Return [X, Y] of the center of cell containing provided text 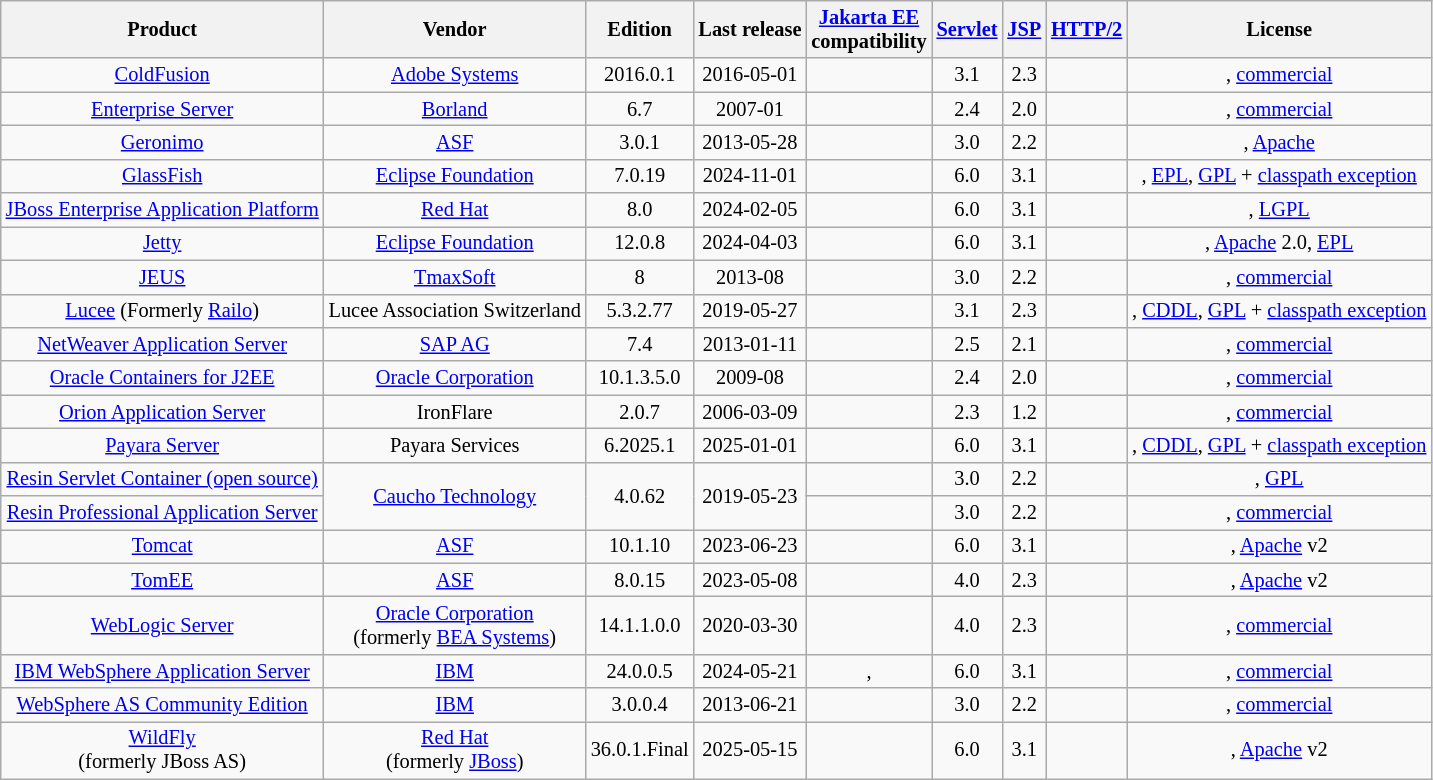
Edition [640, 29]
Red Hat(formerly JBoss) [455, 750]
2013-08 [750, 277]
WebSphere AS Community Edition [162, 705]
Tomcat [162, 546]
2016.0.1 [640, 75]
10.1.10 [640, 546]
2024-05-21 [750, 671]
Vendor [455, 29]
Resin Professional Application Server [162, 513]
14.1.1.0.0 [640, 625]
Resin Servlet Container (open source) [162, 479]
IBM WebSphere Application Server [162, 671]
2009-08 [750, 378]
6.2025.1 [640, 445]
WildFly(formerly JBoss AS) [162, 750]
Lucee Association Switzerland [455, 311]
2024-11-01 [750, 176]
1.2 [1024, 412]
2025-05-15 [750, 750]
GlassFish [162, 176]
2025-01-01 [750, 445]
SAP AG [455, 344]
, Apache [1279, 142]
ColdFusion [162, 75]
6.7 [640, 109]
2.1 [1024, 344]
2023-06-23 [750, 546]
5.3.2.77 [640, 311]
Oracle Corporation(formerly BEA Systems) [455, 625]
2024-04-03 [750, 243]
, Apache 2.0, EPL [1279, 243]
Orion Application Server [162, 412]
Oracle Corporation [455, 378]
IronFlare [455, 412]
2006-03-09 [750, 412]
, LGPL [1279, 210]
Jetty [162, 243]
Payara Services [455, 445]
JSP [1024, 29]
Red Hat [455, 210]
Jakarta EEcompatibility [868, 29]
2013-05-28 [750, 142]
TomEE [162, 580]
Adobe Systems [455, 75]
, EPL, GPL + classpath exception [1279, 176]
Enterprise Server [162, 109]
2.0.7 [640, 412]
JEUS [162, 277]
10.1.3.5.0 [640, 378]
Oracle Containers for J2EE [162, 378]
Caucho Technology [455, 496]
2019-05-27 [750, 311]
8.0.15 [640, 580]
Payara Server [162, 445]
2024-02-05 [750, 210]
3.0.0.4 [640, 705]
4.0.62 [640, 496]
HTTP/2 [1086, 29]
8.0 [640, 210]
2.5 [968, 344]
24.0.0.5 [640, 671]
3.0.1 [640, 142]
JBoss Enterprise Application Platform [162, 210]
NetWeaver Application Server [162, 344]
WebLogic Server [162, 625]
2013-01-11 [750, 344]
2007-01 [750, 109]
8 [640, 277]
36.0.1.Final [640, 750]
2023-05-08 [750, 580]
7.0.19 [640, 176]
Servlet [968, 29]
2019-05-23 [750, 496]
Geronimo [162, 142]
License [1279, 29]
2020-03-30 [750, 625]
7.4 [640, 344]
, [868, 671]
, GPL [1279, 479]
Product [162, 29]
2016-05-01 [750, 75]
Lucee (Formerly Railo) [162, 311]
TmaxSoft [455, 277]
2013-06-21 [750, 705]
Last release [750, 29]
Borland [455, 109]
12.0.8 [640, 243]
